Return the (X, Y) coordinate for the center point of the cell that contains the specified text.  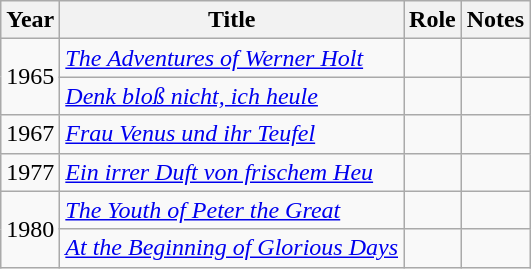
Notes (495, 20)
1980 (30, 229)
Title (232, 20)
The Adventures of Werner Holt (232, 58)
Frau Venus und ihr Teufel (232, 134)
Year (30, 20)
1967 (30, 134)
Ein irrer Duft von frischem Heu (232, 172)
Denk bloß nicht, ich heule (232, 96)
1977 (30, 172)
1965 (30, 77)
At the Beginning of Glorious Days (232, 248)
The Youth of Peter the Great (232, 210)
Role (433, 20)
